Provide the (x, y) coordinate of the cell's center where the given text is located.  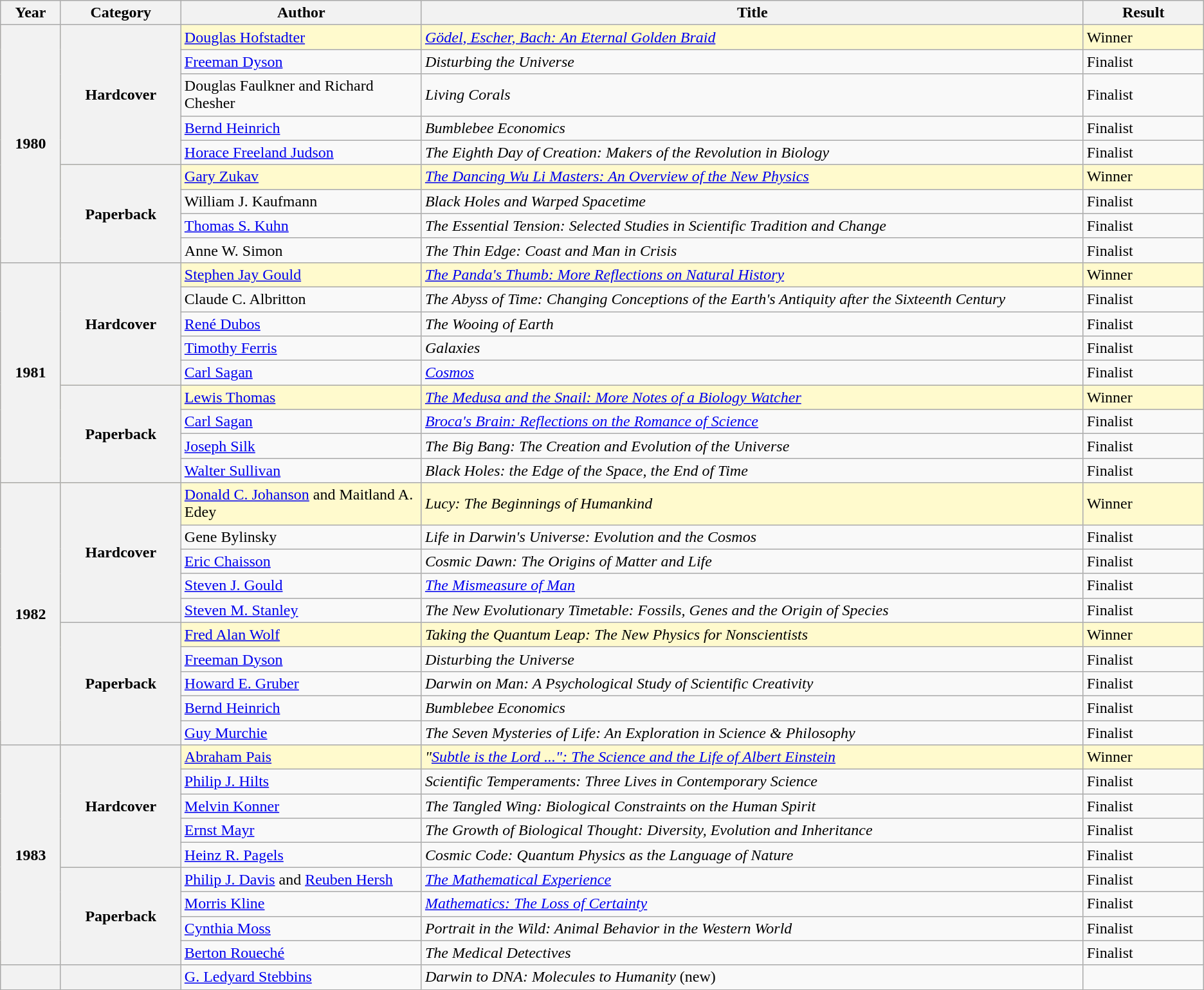
Abraham Pais (301, 757)
The Medusa and the Snail: More Notes of a Biology Watcher (752, 397)
Darwin to DNA: Molecules to Humanity (new) (752, 977)
Eric Chaisson (301, 561)
Heinz R. Pagels (301, 855)
Thomas S. Kuhn (301, 226)
The Seven Mysteries of Life: An Exploration in Science & Philosophy (752, 732)
Category (121, 13)
The Mathematical Experience (752, 879)
Douglas Hofstadter (301, 37)
Morris Kline (301, 904)
1980 (31, 144)
Living Corals (752, 95)
1983 (31, 855)
Author (301, 13)
The Mismeasure of Man (752, 586)
Mathematics: The Loss of Certainty (752, 904)
Black Holes and Warped Spacetime (752, 201)
Horace Freeland Judson (301, 152)
Douglas Faulkner and Richard Chesher (301, 95)
Philip J. Hilts (301, 782)
The Medical Detectives (752, 953)
Cynthia Moss (301, 928)
The Tangled Wing: Biological Constraints on the Human Spirit (752, 806)
Darwin on Man: A Psychological Study of Scientific Creativity (752, 683)
Steven M. Stanley (301, 610)
The New Evolutionary Timetable: Fossils, Genes and the Origin of Species (752, 610)
Black Holes: the Edge of the Space, the End of Time (752, 471)
Howard E. Gruber (301, 683)
Melvin Konner (301, 806)
The Eighth Day of Creation: Makers of the Revolution in Biology (752, 152)
Cosmic Dawn: The Origins of Matter and Life (752, 561)
Cosmic Code: Quantum Physics as the Language of Nature (752, 855)
Gary Zukav (301, 177)
Stephen Jay Gould (301, 274)
Cosmos (752, 373)
Title (752, 13)
Broca's Brain: Reflections on the Romance of Science (752, 422)
William J. Kaufmann (301, 201)
Ernst Mayr (301, 831)
Timothy Ferris (301, 348)
"Subtle is the Lord ...": The Science and the Life of Albert Einstein (752, 757)
Taking the Quantum Leap: The New Physics for Nonscientists (752, 634)
Claude C. Albritton (301, 299)
Joseph Silk (301, 446)
Result (1144, 13)
G. Ledyard Stebbins (301, 977)
The Growth of Biological Thought: Diversity, Evolution and Inheritance (752, 831)
Guy Murchie (301, 732)
The Abyss of Time: Changing Conceptions of the Earth's Antiquity after the Sixteenth Century (752, 299)
The Panda's Thumb: More Reflections on Natural History (752, 274)
Year (31, 13)
1982 (31, 614)
Philip J. Davis and Reuben Hersh (301, 879)
The Dancing Wu Li Masters: An Overview of the New Physics (752, 177)
1981 (31, 373)
Anne W. Simon (301, 250)
Life in Darwin's Universe: Evolution and the Cosmos (752, 537)
Donald C. Johanson and Maitland A. Edey (301, 504)
Steven J. Gould (301, 586)
Berton Roueché (301, 953)
The Essential Tension: Selected Studies in Scientific Tradition and Change (752, 226)
The Wooing of Earth (752, 323)
Gene Bylinsky (301, 537)
Galaxies (752, 348)
Portrait in the Wild: Animal Behavior in the Western World (752, 928)
Lewis Thomas (301, 397)
The Thin Edge: Coast and Man in Crisis (752, 250)
Scientific Temperaments: Three Lives in Contemporary Science (752, 782)
Lucy: The Beginnings of Humankind (752, 504)
Fred Alan Wolf (301, 634)
The Big Bang: The Creation and Evolution of the Universe (752, 446)
René Dubos (301, 323)
Gödel, Escher, Bach: An Eternal Golden Braid (752, 37)
Walter Sullivan (301, 471)
